Output the (x, y) coordinate of the center of the cell containing the given text.  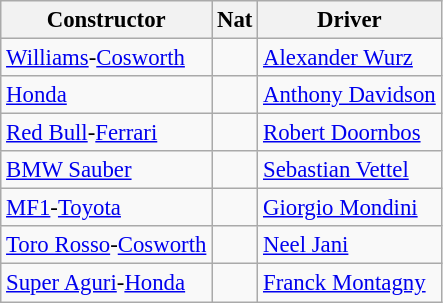
Honda (106, 95)
Robert Doornbos (350, 133)
Nat (235, 20)
Williams-Cosworth (106, 58)
Super Aguri-Honda (106, 283)
BMW Sauber (106, 170)
Driver (350, 20)
Neel Jani (350, 245)
Constructor (106, 20)
Franck Montagny (350, 283)
MF1-Toyota (106, 208)
Giorgio Mondini (350, 208)
Red Bull-Ferrari (106, 133)
Toro Rosso-Cosworth (106, 245)
Sebastian Vettel (350, 170)
Alexander Wurz (350, 58)
Anthony Davidson (350, 95)
